Scan for the cell matching the given text and deliver its (x, y) coordinate at center. 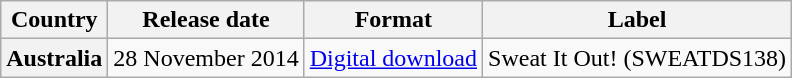
Label (638, 20)
Sweat It Out! (SWEATDS138) (638, 58)
Australia (54, 58)
Country (54, 20)
Release date (206, 20)
Format (393, 20)
Digital download (393, 58)
28 November 2014 (206, 58)
